Find where the given text appears and provide that cell's center as (X, Y) coordinate. 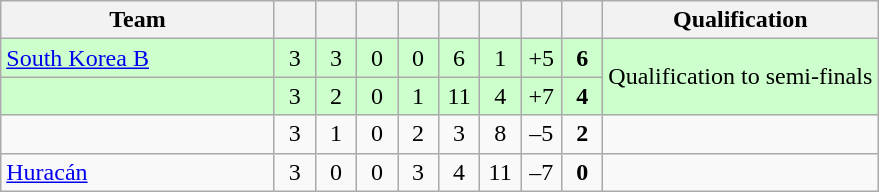
+5 (542, 58)
Qualification to semi-finals (740, 77)
–5 (542, 134)
Team (138, 20)
+7 (542, 96)
Qualification (740, 20)
Huracán (138, 172)
–7 (542, 172)
8 (500, 134)
South Korea B (138, 58)
